Output the [x, y] coordinate of the center of the cell containing the given text.  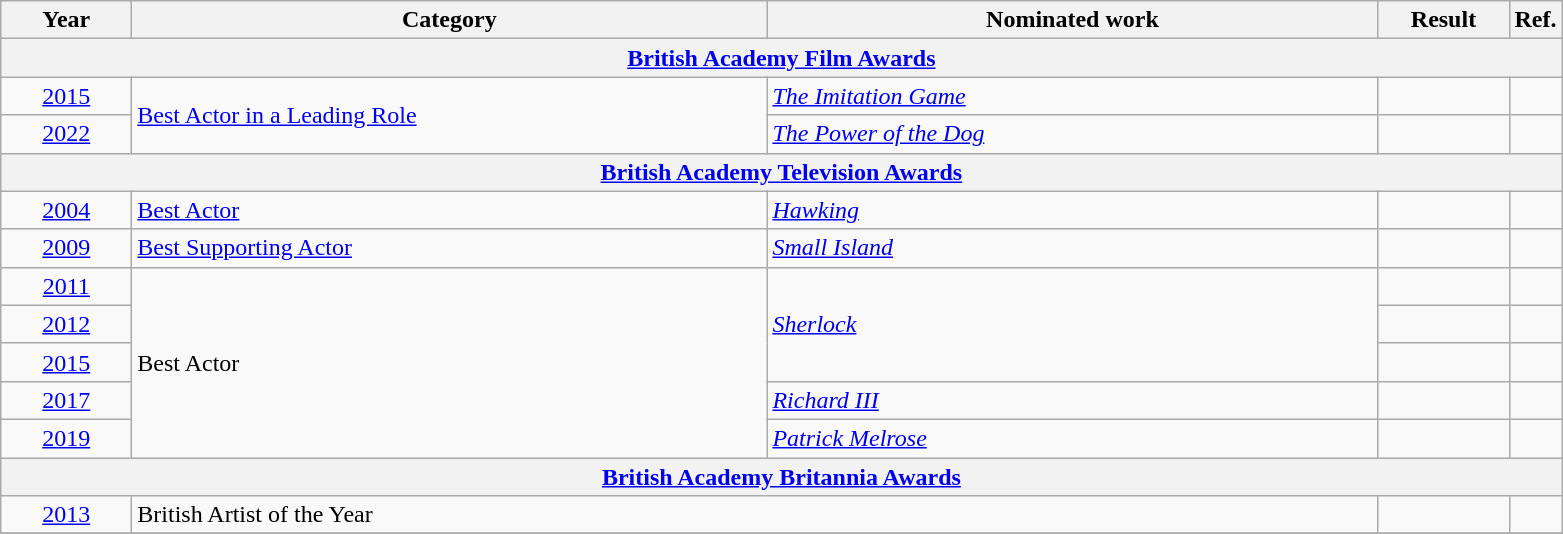
2022 [66, 134]
2017 [66, 400]
2004 [66, 210]
Small Island [1072, 248]
Result [1444, 20]
British Academy Britannia Awards [782, 477]
The Power of the Dog [1072, 134]
Nominated work [1072, 20]
Ref. [1536, 20]
The Imitation Game [1072, 96]
Sherlock [1072, 324]
Best Actor in a Leading Role [450, 115]
Richard III [1072, 400]
British Artist of the Year [755, 515]
2019 [66, 438]
Best Supporting Actor [450, 248]
2011 [66, 286]
2012 [66, 324]
Patrick Melrose [1072, 438]
2013 [66, 515]
Hawking [1072, 210]
Category [450, 20]
2009 [66, 248]
Year [66, 20]
British Academy Television Awards [782, 172]
British Academy Film Awards [782, 58]
